Capture the cell that displays the provided text and extract its [X, Y] central coordinate. 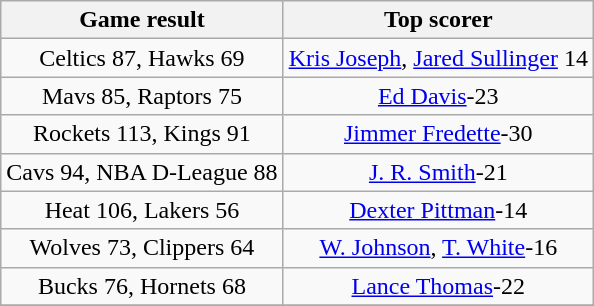
Jimmer Fredette-30 [438, 134]
Ed Davis-23 [438, 96]
Celtics 87, Hawks 69 [142, 58]
Cavs 94, NBA D-League 88 [142, 172]
Game result [142, 20]
Rockets 113, Kings 91 [142, 134]
Mavs 85, Raptors 75 [142, 96]
W. Johnson, T. White-16 [438, 248]
Bucks 76, Hornets 68 [142, 286]
Top scorer [438, 20]
Lance Thomas-22 [438, 286]
Kris Joseph, Jared Sullinger 14 [438, 58]
J. R. Smith-21 [438, 172]
Heat 106, Lakers 56 [142, 210]
Wolves 73, Clippers 64 [142, 248]
Dexter Pittman-14 [438, 210]
